Search for the cell housing the specified text and yield its (X, Y) center coordinate. 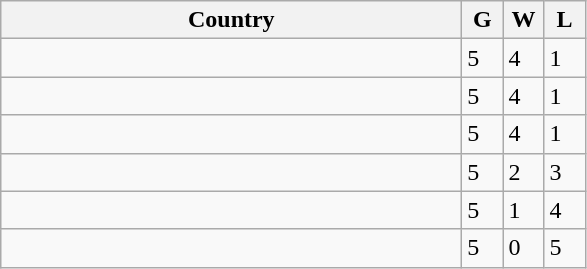
0 (524, 248)
Country (232, 20)
L (564, 20)
2 (524, 172)
G (482, 20)
W (524, 20)
3 (564, 172)
